Locate the cell with the specified text and output its (x, y) center coordinate. 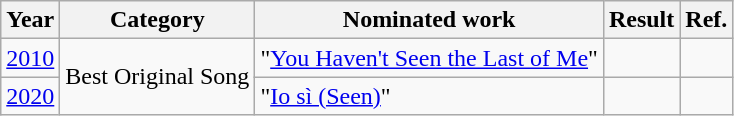
Result (641, 20)
"You Haven't Seen the Last of Me" (429, 58)
2010 (30, 58)
Category (158, 20)
Best Original Song (158, 77)
Nominated work (429, 20)
Ref. (706, 20)
2020 (30, 96)
Year (30, 20)
"Io sì (Seen)" (429, 96)
